Extract the [x, y] coordinate from the center of the cell holding the provided text.  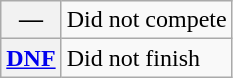
— [31, 20]
Did not compete [146, 20]
Did not finish [146, 58]
DNF [31, 58]
